Capture the cell that displays the provided text and extract its (x, y) central coordinate. 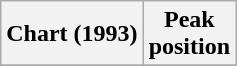
Chart (1993) (72, 34)
Peakposition (189, 34)
